Capture the cell that displays the provided text and extract its (x, y) central coordinate. 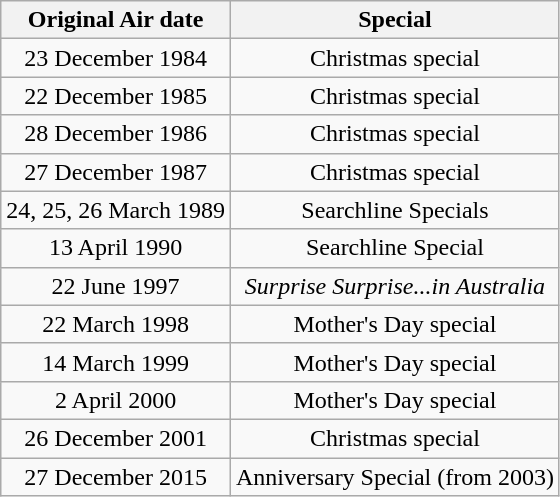
Original Air date (116, 20)
27 December 2015 (116, 477)
23 December 1984 (116, 58)
22 June 1997 (116, 286)
22 December 1985 (116, 96)
Surprise Surprise...in Australia (394, 286)
13 April 1990 (116, 248)
Searchline Special (394, 248)
28 December 1986 (116, 134)
2 April 2000 (116, 400)
Special (394, 20)
14 March 1999 (116, 362)
24, 25, 26 March 1989 (116, 210)
27 December 1987 (116, 172)
22 March 1998 (116, 324)
Searchline Specials (394, 210)
Anniversary Special (from 2003) (394, 477)
26 December 2001 (116, 438)
